Find where the given text appears and provide that cell's center as [X, Y] coordinate. 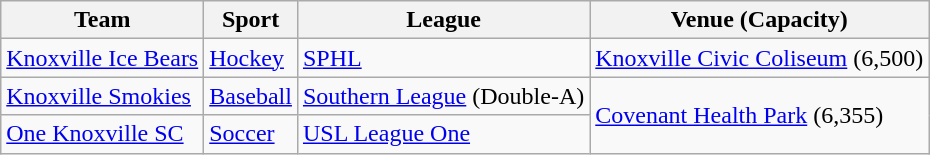
One Knoxville SC [102, 134]
Hockey [251, 58]
SPHL [443, 58]
Sport [251, 20]
Venue (Capacity) [760, 20]
Knoxville Civic Coliseum (6,500) [760, 58]
Knoxville Smokies [102, 96]
Knoxville Ice Bears [102, 58]
League [443, 20]
Covenant Health Park (6,355) [760, 115]
Southern League (Double-A) [443, 96]
Baseball [251, 96]
USL League One [443, 134]
Soccer [251, 134]
Team [102, 20]
